Determine the [x, y] coordinate at the center of the cell enclosing the given text.  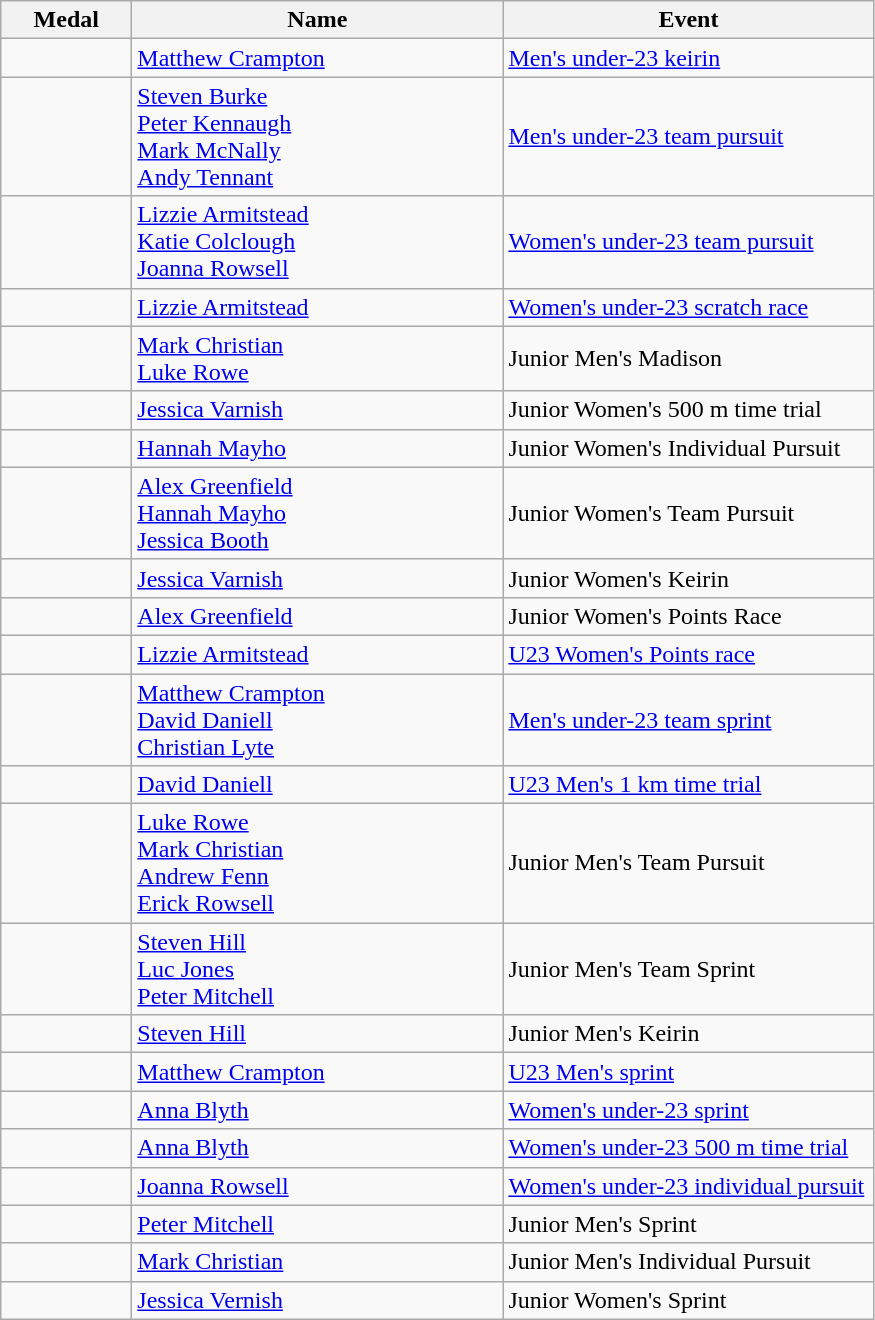
Junior Men's Madison [688, 358]
Luke RoweMark ChristianAndrew FennErick Rowsell [318, 864]
Alex GreenfieldHannah MayhoJessica Booth [318, 513]
Junior Women's Team Pursuit [688, 513]
Steven BurkePeter KennaughMark McNallyAndy Tennant [318, 136]
Junior Women's Individual Pursuit [688, 448]
U23 Men's 1 km time trial [688, 785]
Steven HillLuc JonesPeter Mitchell [318, 969]
Joanna Rowsell [318, 1186]
Mark Christian [318, 1262]
Junior Women's Keirin [688, 578]
Jessica Vernish [318, 1300]
Women's under-23 individual pursuit [688, 1186]
Medal [66, 20]
Junior Women's Points Race [688, 616]
Name [318, 20]
Matthew CramptonDavid DaniellChristian Lyte [318, 720]
Lizzie ArmitsteadKatie ColcloughJoanna Rowsell [318, 242]
Mark ChristianLuke Rowe [318, 358]
Women's under-23 sprint [688, 1110]
U23 Women's Points race [688, 654]
Junior Women's 500 m time trial [688, 410]
Junior Men's Individual Pursuit [688, 1262]
U23 Men's sprint [688, 1072]
David Daniell [318, 785]
Event [688, 20]
Peter Mitchell [318, 1224]
Junior Women's Sprint [688, 1300]
Junior Men's Sprint [688, 1224]
Women's under-23 team pursuit [688, 242]
Men's under-23 team sprint [688, 720]
Men's under-23 team pursuit [688, 136]
Alex Greenfield [318, 616]
Men's under-23 keirin [688, 58]
Women's under-23 scratch race [688, 307]
Women's under-23 500 m time trial [688, 1148]
Steven Hill [318, 1034]
Hannah Mayho [318, 448]
Junior Men's Team Sprint [688, 969]
Junior Men's Keirin [688, 1034]
Junior Men's Team Pursuit [688, 864]
